Locate the cell with the specified text and output its [x, y] center coordinate. 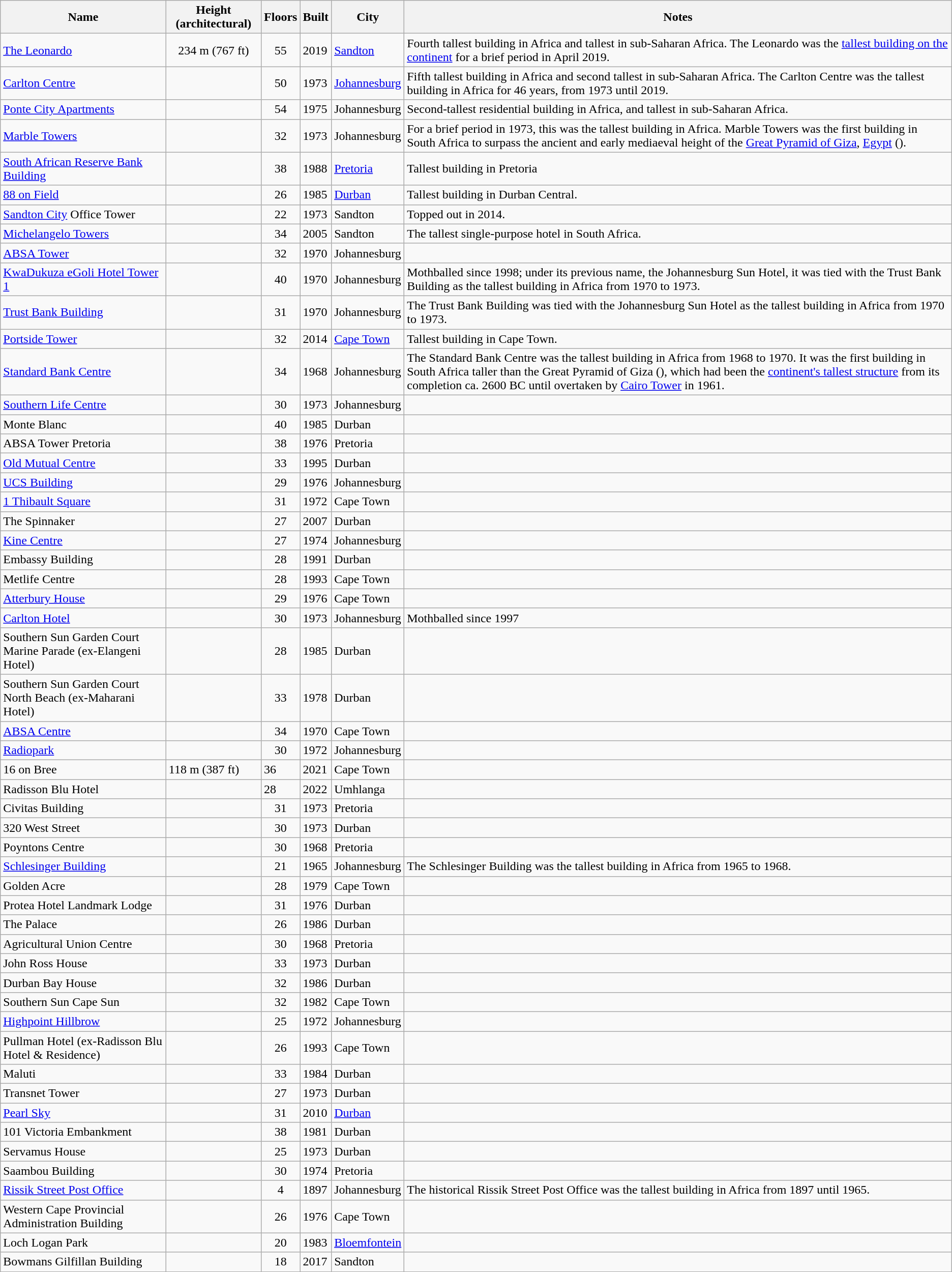
Tallest building in Durban Central. [678, 195]
Southern Life Centre [83, 405]
Civitas Building [83, 808]
Tallest building in Pretoria [678, 169]
The tallest single-purpose hotel in South Africa. [678, 234]
54 [281, 109]
The Palace [83, 924]
1995 [316, 463]
22 [281, 214]
Servamus House [83, 1151]
Poyntons Centre [83, 847]
Transnet Tower [83, 1093]
The Leonardo [83, 50]
Notes [678, 17]
Name [83, 17]
Umhlanga [368, 789]
21 [281, 866]
18 [281, 1262]
Standard Bank Centre [83, 372]
Old Mutual Centre [83, 463]
Metlife Centre [83, 579]
234 m (767 ft) [214, 50]
36 [281, 770]
ABSA Tower [83, 253]
Michelangelo Towers [83, 234]
2007 [316, 521]
Rissik Street Post Office [83, 1190]
Atterbury House [83, 598]
Saambou Building [83, 1171]
118 m (387 ft) [214, 770]
2019 [316, 50]
20 [281, 1242]
1 Thibault Square [83, 502]
Agricultural Union Centre [83, 944]
50 [281, 83]
ABSA Tower Pretoria [83, 444]
Mothballed since 1997 [678, 618]
ABSA Centre [83, 731]
The Schlesinger Building was the tallest building in Africa from 1965 to 1968. [678, 866]
Topped out in 2014. [678, 214]
1991 [316, 560]
Maluti [83, 1074]
1979 [316, 886]
1984 [316, 1074]
Highpoint Hillbrow [83, 1021]
2014 [316, 338]
4 [281, 1190]
1965 [316, 866]
2021 [316, 770]
320 West Street [83, 828]
Carlton Centre [83, 83]
1988 [316, 169]
Southern Sun Garden Court Marine Parade (ex-Elangeni Hotel) [83, 651]
Loch Logan Park [83, 1242]
2017 [316, 1262]
2010 [316, 1113]
Golden Acre [83, 886]
City [368, 17]
Ponte City Apartments [83, 109]
Bowmans Gilfillan Building [83, 1262]
South African Reserve Bank Building [83, 169]
KwaDukuza eGoli Hotel Tower 1 [83, 279]
Carlton Hotel [83, 618]
Marble Towers [83, 135]
UCS Building [83, 482]
The historical Rissik Street Post Office was the tallest building in Africa from 1897 until 1965. [678, 1190]
Embassy Building [83, 560]
1978 [316, 698]
Sandton City Office Tower [83, 214]
Built [316, 17]
1975 [316, 109]
Bloemfontein [368, 1242]
88 on Field [83, 195]
Southern Sun Cape Sun [83, 1002]
101 Victoria Embankment [83, 1132]
55 [281, 50]
Tallest building in Cape Town. [678, 338]
Kine Centre [83, 540]
1982 [316, 1002]
Radisson Blu Hotel [83, 789]
Portside Tower [83, 338]
The Spinnaker [83, 521]
The Trust Bank Building was tied with the Johannesburg Sun Hotel as the tallest building in Africa from 1970 to 1973. [678, 312]
Height (architectural) [214, 17]
John Ross House [83, 963]
Southern Sun Garden Court North Beach (ex-Maharani Hotel) [83, 698]
Schlesinger Building [83, 866]
Durban Bay House [83, 982]
Western Cape Provincial Administration Building [83, 1216]
1983 [316, 1242]
Pullman Hotel (ex-Radisson Blu Hotel & Residence) [83, 1047]
1897 [316, 1190]
2005 [316, 234]
Second-tallest residential building in Africa, and tallest in sub-Saharan Africa. [678, 109]
Radiopark [83, 750]
Protea Hotel Landmark Lodge [83, 905]
1981 [316, 1132]
16 on Bree [83, 770]
Trust Bank Building [83, 312]
Floors [281, 17]
Pearl Sky [83, 1113]
Monte Blanc [83, 424]
2022 [316, 789]
